Return [x, y] of the center of cell containing provided text 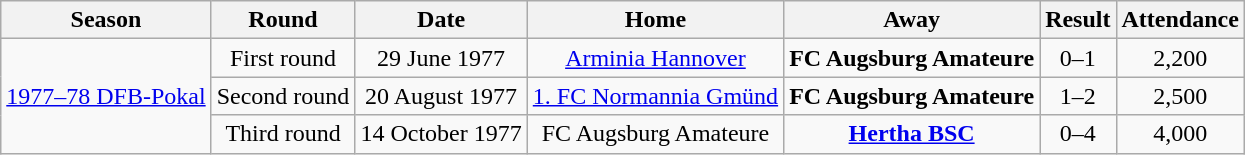
0–4 [1078, 134]
Second round [283, 96]
1. FC Normannia Gmünd [655, 96]
29 June 1977 [441, 58]
First round [283, 58]
1977–78 DFB-Pokal [106, 96]
Round [283, 20]
Home [655, 20]
Attendance [1180, 20]
Arminia Hannover [655, 58]
Third round [283, 134]
Away [912, 20]
4,000 [1180, 134]
2,500 [1180, 96]
Season [106, 20]
2,200 [1180, 58]
0–1 [1078, 58]
1–2 [1078, 96]
Result [1078, 20]
14 October 1977 [441, 134]
Date [441, 20]
20 August 1977 [441, 96]
Hertha BSC [912, 134]
